Return [x, y] of the center of cell containing provided text 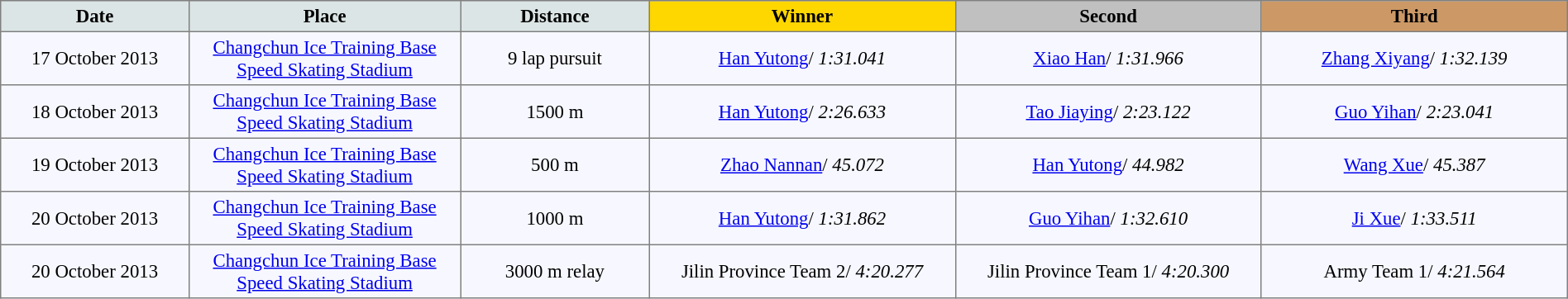
Winner [802, 17]
Ji Xue/ 1:33.511 [1414, 218]
9 lap pursuit [555, 58]
Third [1414, 17]
Second [1108, 17]
Tao Jiaying/ 2:23.122 [1108, 112]
1000 m [555, 218]
Place [324, 17]
19 October 2013 [95, 164]
Han Yutong/ 1:31.862 [802, 218]
3000 m relay [555, 271]
Han Yutong/ 44.982 [1108, 164]
Date [95, 17]
Han Yutong/ 2:26.633 [802, 112]
Jilin Province Team 2/ 4:20.277 [802, 271]
1500 m [555, 112]
Wang Xue/ 45.387 [1414, 164]
Han Yutong/ 1:31.041 [802, 58]
Xiao Han/ 1:31.966 [1108, 58]
Distance [555, 17]
Zhao Nannan/ 45.072 [802, 164]
Guo Yihan/ 2:23.041 [1414, 112]
Army Team 1/ 4:21.564 [1414, 271]
Jilin Province Team 1/ 4:20.300 [1108, 271]
Guo Yihan/ 1:32.610 [1108, 218]
17 October 2013 [95, 58]
18 October 2013 [95, 112]
Zhang Xiyang/ 1:32.139 [1414, 58]
500 m [555, 164]
